Capture the cell that displays the provided text and extract its [X, Y] central coordinate. 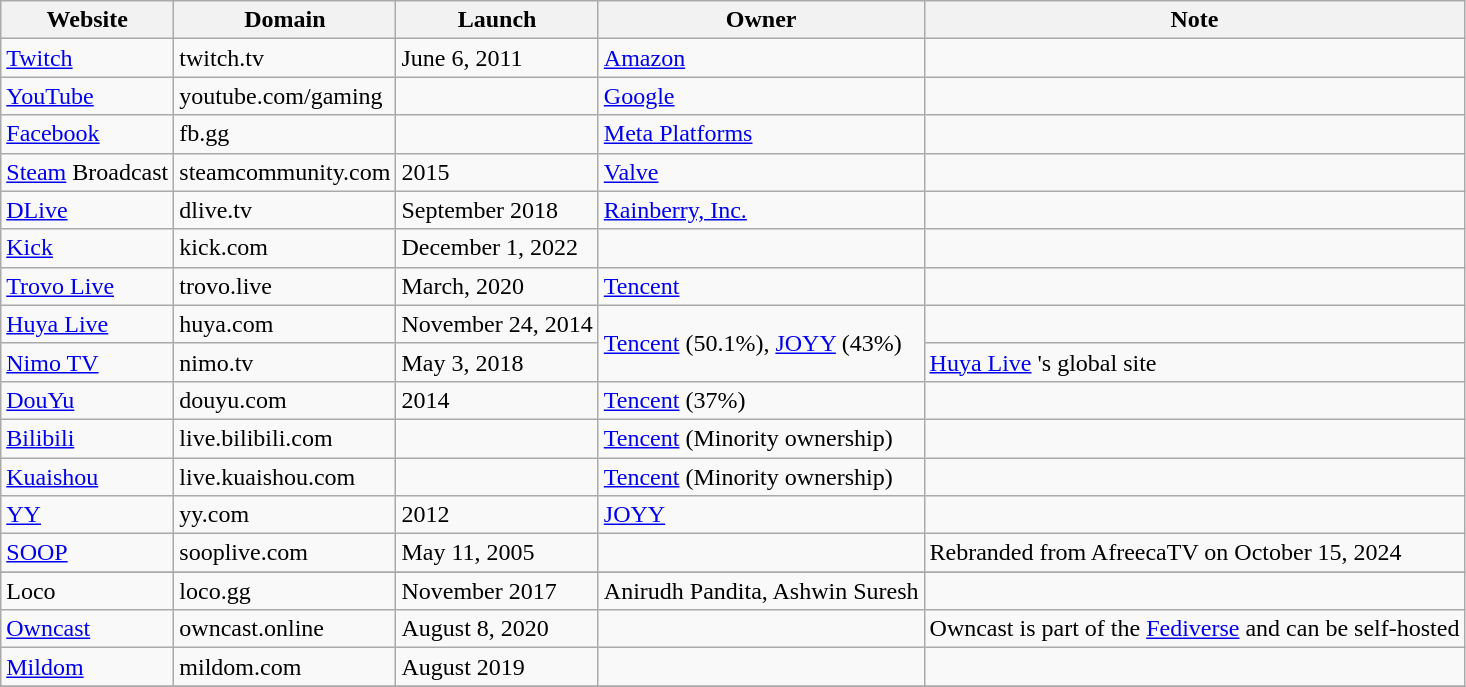
November 2017 [497, 591]
August 8, 2020 [497, 629]
huya.com [285, 324]
May 11, 2005 [497, 553]
Owner [761, 20]
Kuaishou [88, 477]
Tencent (37%) [761, 400]
2012 [497, 515]
March, 2020 [497, 286]
YY [88, 515]
Twitch [88, 58]
mildom.com [285, 667]
2014 [497, 400]
Steam Broadcast [88, 172]
August 2019 [497, 667]
youtube.com/gaming [285, 96]
YouTube [88, 96]
live.bilibili.com [285, 438]
Domain [285, 20]
Tencent (50.1%), JOYY (43%) [761, 343]
Bilibili [88, 438]
SOOP [88, 553]
Tencent [761, 286]
Nimo TV [88, 362]
September 2018 [497, 210]
Owncast [88, 629]
steamcommunity.com [285, 172]
dlive.tv [285, 210]
Website [88, 20]
Launch [497, 20]
live.kuaishou.com [285, 477]
Valve [761, 172]
kick.com [285, 248]
Owncast is part of the Fediverse and can be self-hosted [1194, 629]
Rainberry, Inc. [761, 210]
December 1, 2022 [497, 248]
Google [761, 96]
Meta Platforms [761, 134]
Anirudh Pandita, Ashwin Suresh [761, 591]
2015 [497, 172]
owncast.online [285, 629]
Mildom [88, 667]
Huya Live 's global site [1194, 362]
Trovo Live [88, 286]
Note [1194, 20]
fb.gg [285, 134]
Loco [88, 591]
Kick [88, 248]
Rebranded from AfreecaTV on October 15, 2024 [1194, 553]
Facebook [88, 134]
Huya Live [88, 324]
douyu.com [285, 400]
sooplive.com [285, 553]
yy.com [285, 515]
Amazon [761, 58]
JOYY [761, 515]
DouYu [88, 400]
loco.gg [285, 591]
DLive [88, 210]
nimo.tv [285, 362]
trovo.live [285, 286]
May 3, 2018 [497, 362]
November 24, 2014 [497, 324]
twitch.tv [285, 58]
June 6, 2011 [497, 58]
